Return the [x, y] coordinate for the center point of the cell that contains the specified text.  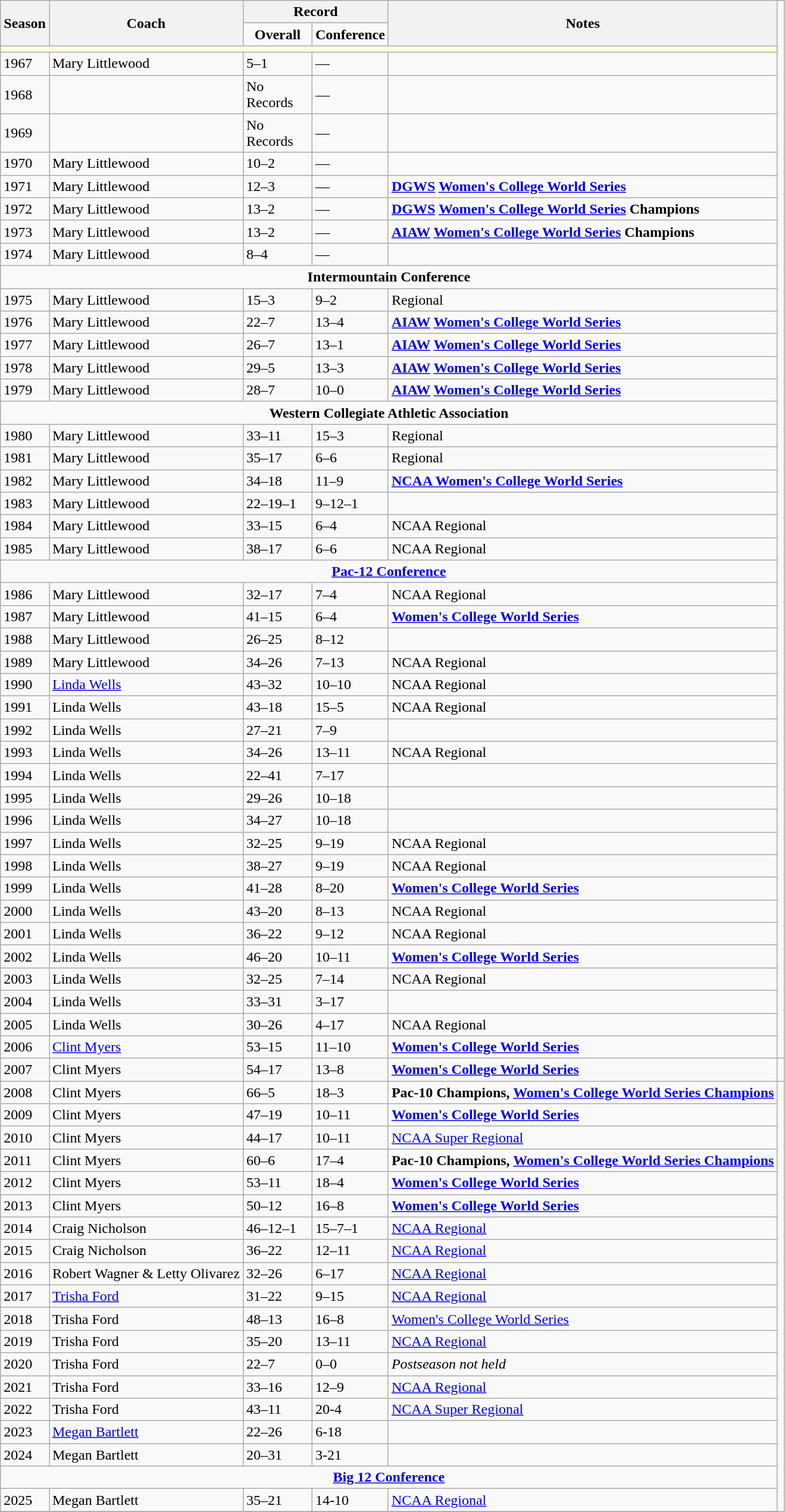
Record [315, 12]
6-18 [350, 1432]
1994 [25, 775]
1993 [25, 753]
DGWS Women's College World Series [583, 186]
11–10 [350, 1047]
31–22 [277, 1296]
2006 [25, 1047]
50–12 [277, 1206]
29–5 [277, 368]
28–7 [277, 390]
30–26 [277, 1024]
2020 [25, 1364]
8–20 [350, 888]
20-4 [350, 1410]
2014 [25, 1228]
2004 [25, 1001]
12–11 [350, 1251]
2022 [25, 1410]
35–17 [277, 458]
1996 [25, 821]
10–2 [277, 164]
1998 [25, 866]
54–17 [277, 1070]
1980 [25, 436]
1977 [25, 345]
13–4 [350, 323]
38–17 [277, 549]
1986 [25, 594]
2023 [25, 1432]
66–5 [277, 1092]
9–15 [350, 1296]
2019 [25, 1341]
1974 [25, 254]
1972 [25, 209]
15–5 [350, 708]
43–18 [277, 708]
35–21 [277, 1500]
8–13 [350, 911]
Coach [146, 23]
22–19–1 [277, 503]
12–9 [350, 1387]
1979 [25, 390]
33–15 [277, 526]
Big 12 Conference [389, 1477]
2009 [25, 1115]
2000 [25, 911]
6–17 [350, 1273]
2013 [25, 1206]
32–17 [277, 594]
7–14 [350, 979]
1991 [25, 708]
8–4 [277, 254]
53–11 [277, 1183]
33–11 [277, 436]
48–13 [277, 1319]
9–12–1 [350, 503]
Pac-12 Conference [389, 571]
26–7 [277, 345]
2011 [25, 1160]
2018 [25, 1319]
14-10 [350, 1500]
22–26 [277, 1432]
2003 [25, 979]
46–12–1 [277, 1228]
15–7–1 [350, 1228]
38–27 [277, 866]
3–17 [350, 1001]
2015 [25, 1251]
Overall [277, 35]
18–3 [350, 1092]
18–4 [350, 1183]
20–31 [277, 1455]
1975 [25, 299]
7–4 [350, 594]
32–26 [277, 1273]
2024 [25, 1455]
1983 [25, 503]
26–25 [277, 639]
41–15 [277, 616]
1976 [25, 323]
Intermountain Conference [389, 277]
29–26 [277, 798]
43–32 [277, 685]
1992 [25, 730]
2017 [25, 1296]
1968 [25, 94]
1967 [25, 64]
2021 [25, 1387]
NCAA Women's College World Series [583, 481]
47–19 [277, 1115]
Conference [350, 35]
Season [25, 23]
9–12 [350, 934]
44–17 [277, 1138]
41–28 [277, 888]
1989 [25, 662]
12–3 [277, 186]
33–31 [277, 1001]
1969 [25, 133]
2008 [25, 1092]
22–41 [277, 775]
13–1 [350, 345]
1970 [25, 164]
34–27 [277, 821]
1997 [25, 843]
1973 [25, 231]
1984 [25, 526]
2002 [25, 956]
27–21 [277, 730]
5–1 [277, 64]
46–20 [277, 956]
Postseason not held [583, 1364]
Western Collegiate Athletic Association [389, 413]
13–8 [350, 1070]
1982 [25, 481]
7–9 [350, 730]
53–15 [277, 1047]
2010 [25, 1138]
2012 [25, 1183]
1999 [25, 888]
10–0 [350, 390]
1981 [25, 458]
13–3 [350, 368]
2025 [25, 1500]
1995 [25, 798]
9–2 [350, 299]
3-21 [350, 1455]
34–18 [277, 481]
2007 [25, 1070]
43–11 [277, 1410]
2001 [25, 934]
Robert Wagner & Letty Olivarez [146, 1273]
4–17 [350, 1024]
1987 [25, 616]
Notes [583, 23]
1985 [25, 549]
AIAW Women's College World Series Champions [583, 231]
35–20 [277, 1341]
7–13 [350, 662]
2005 [25, 1024]
60–6 [277, 1160]
17–4 [350, 1160]
33–16 [277, 1387]
11–9 [350, 481]
1971 [25, 186]
1988 [25, 639]
1990 [25, 685]
7–17 [350, 775]
1978 [25, 368]
2016 [25, 1273]
43–20 [277, 911]
0–0 [350, 1364]
10–10 [350, 685]
8–12 [350, 639]
DGWS Women's College World Series Champions [583, 209]
